Extract the (x, y) coordinate from the center of the cell holding the provided text.  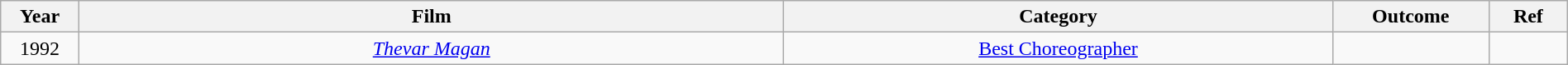
Thevar Magan (432, 48)
Outcome (1411, 17)
Category (1059, 17)
Ref (1528, 17)
1992 (40, 48)
Year (40, 17)
Best Choreographer (1059, 48)
Film (432, 17)
